Provide the [x, y] coordinate of the cell's center where the given text is located.  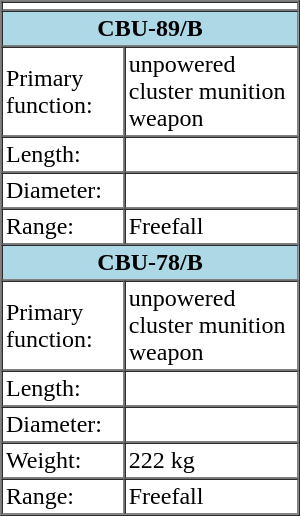
222 kg [211, 460]
CBU-89/B [150, 28]
Weight: [64, 460]
CBU-78/B [150, 262]
